Pinpoint the cell where the given text exists, returning its [x, y] midpoint coordinate. 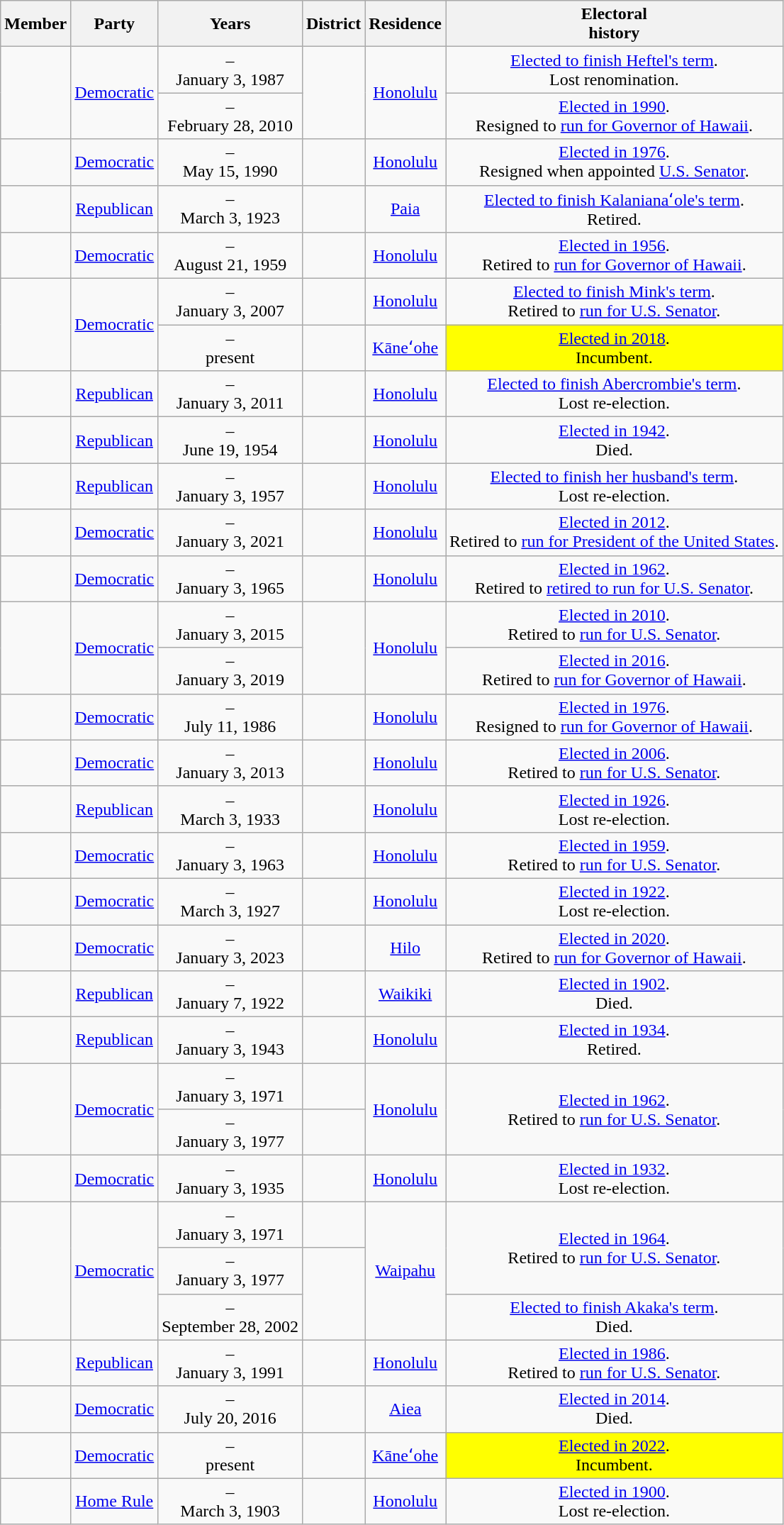
–January 3, 1943 [230, 1040]
–July 20, 2016 [230, 1409]
–January 3, 1935 [230, 1179]
Elected in 1942.Died. [615, 440]
Elected in 1962.Retired to retired to run for U.S. Senator. [615, 579]
–January 3, 1963 [230, 855]
Waipahu [405, 1271]
Years [230, 24]
Elected in 1926.Lost re-election. [615, 809]
–March 3, 1903 [230, 1501]
–January 7, 1922 [230, 994]
–January 3, 2011 [230, 394]
–February 28, 2010 [230, 116]
Elected in 2014.Died. [615, 1409]
Electoralhistory [615, 24]
–January 3, 2021 [230, 532]
Elected in 1962.Retired to run for U.S. Senator. [615, 1109]
Waikiki [405, 994]
Elected in 1956.Retired to run for Governor of Hawaii. [615, 255]
Elected to finish Kalanianaʻole's term.Retired. [615, 209]
Elected in 2018.Incumbent. [615, 348]
Elected to finish Heftel's term.Lost renomination. [615, 70]
–March 3, 1927 [230, 901]
Hilo [405, 948]
Paia [405, 209]
Member [35, 24]
–January 3, 2007 [230, 302]
Elected in 1976.Resigned to run for Governor of Hawaii. [615, 716]
Party [115, 24]
Aiea [405, 1409]
–January 3, 1991 [230, 1363]
–January 3, 1987 [230, 70]
Elected to finish Abercrombie's term.Lost re-election. [615, 394]
Elected in 1934.Retired. [615, 1040]
Elected in 2020.Retired to run for Governor of Hawaii. [615, 948]
–August 21, 1959 [230, 255]
Elected in 1964.Retired to run for U.S. Senator. [615, 1248]
Elected in 1922.Lost re-election. [615, 901]
Elected in 1902.Died. [615, 994]
Home Rule [115, 1501]
Elected to finish Mink's term.Retired to run for U.S. Senator. [615, 302]
–March 3, 1933 [230, 809]
–June 19, 1954 [230, 440]
Elected in 2010.Retired to run for U.S. Senator. [615, 624]
Elected in 2012.Retired to run for President of the United States. [615, 532]
Elected in 1932.Lost re-election. [615, 1179]
–January 3, 2023 [230, 948]
Elected to finish her husband's term.Lost re-election. [615, 487]
Elected in 1976.Resigned when appointed U.S. Senator. [615, 162]
–January 3, 2013 [230, 763]
District [333, 24]
Residence [405, 24]
–January 3, 2019 [230, 671]
–July 11, 1986 [230, 716]
–January 3, 2015 [230, 624]
Elected in 2006.Retired to run for U.S. Senator. [615, 763]
Elected in 2016.Retired to run for Governor of Hawaii. [615, 671]
Elected in 1986.Retired to run for U.S. Senator. [615, 1363]
–September 28, 2002 [230, 1316]
Elected to finish Akaka's term.Died. [615, 1316]
Elected in 1959.Retired to run for U.S. Senator. [615, 855]
–January 3, 1957 [230, 487]
–January 3, 1965 [230, 579]
Elected in 2022.Incumbent. [615, 1455]
Elected in 1990.Resigned to run for Governor of Hawaii. [615, 116]
–March 3, 1923 [230, 209]
–May 15, 1990 [230, 162]
Elected in 1900.Lost re-election. [615, 1501]
